Capture the cell that displays the provided text and extract its [x, y] central coordinate. 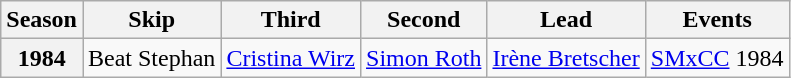
Second [424, 20]
Skip [151, 20]
Season [42, 20]
1984 [42, 58]
Cristina Wirz [291, 58]
Third [291, 20]
Events [717, 20]
SMxCC 1984 [717, 58]
Irène Bretscher [566, 58]
Lead [566, 20]
Beat Stephan [151, 58]
Simon Roth [424, 58]
